Output the [x, y] coordinate of the center of the cell containing the given text.  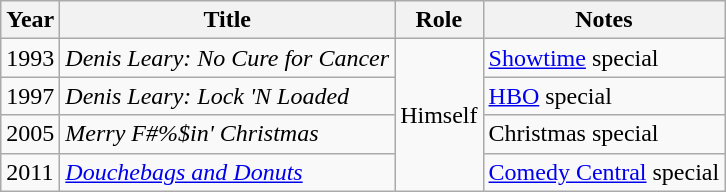
Christmas special [604, 134]
Year [30, 20]
2005 [30, 134]
1997 [30, 96]
Denis Leary: Lock 'N Loaded [228, 96]
Douchebags and Donuts [228, 172]
HBO special [604, 96]
Himself [439, 115]
Denis Leary: No Cure for Cancer [228, 58]
Title [228, 20]
Showtime special [604, 58]
Merry F#%$in' Christmas [228, 134]
Notes [604, 20]
Comedy Central special [604, 172]
2011 [30, 172]
1993 [30, 58]
Role [439, 20]
